Identify which cell holds the provided text, then report its [X, Y] central coordinate. 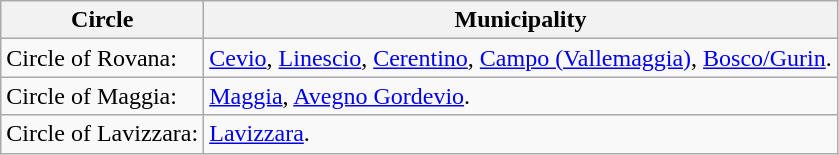
Circle of Maggia: [102, 96]
Circle of Lavizzara: [102, 134]
Circle [102, 20]
Lavizzara. [521, 134]
Maggia, Avegno Gordevio. [521, 96]
Cevio, Linescio, Cerentino, Campo (Vallemaggia), Bosco/Gurin. [521, 58]
Municipality [521, 20]
Circle of Rovana: [102, 58]
